Capture the cell that displays the provided text and extract its [x, y] central coordinate. 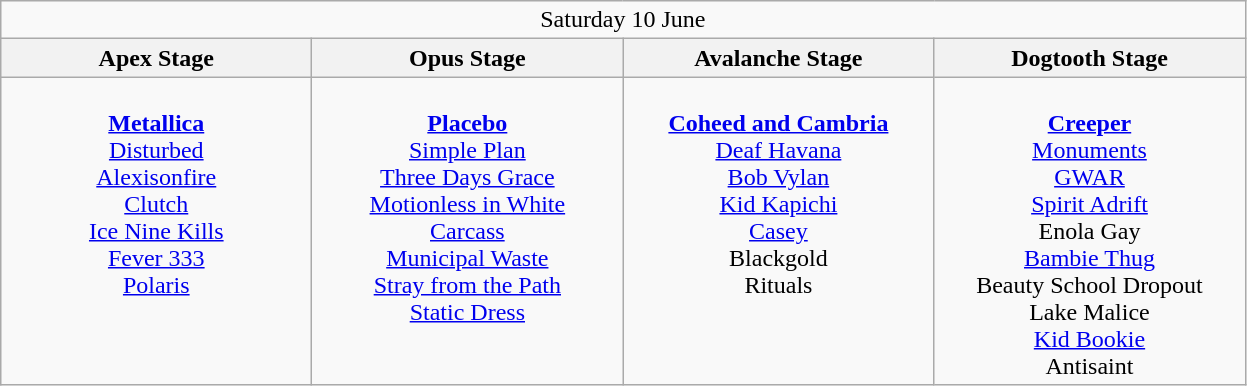
Creeper Monuments GWAR Spirit Adrift Enola Gay Bambie Thug Beauty School Dropout Lake Malice Kid Bookie Antisaint [1090, 231]
Saturday 10 June [623, 20]
Apex Stage [156, 58]
Coheed and Cambria Deaf Havana Bob Vylan Kid Kapichi Casey Blackgold Rituals [778, 231]
Metallica Disturbed Alexisonfire Clutch Ice Nine Kills Fever 333 Polaris [156, 231]
Opus Stage [468, 58]
Dogtooth Stage [1090, 58]
Avalanche Stage [778, 58]
Placebo Simple Plan Three Days Grace Motionless in White Carcass Municipal Waste Stray from the Path Static Dress [468, 231]
